Capture the cell that displays the provided text and extract its [x, y] central coordinate. 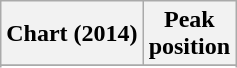
Chart (2014) [72, 34]
Peakposition [189, 34]
